Scan for the cell matching the given text and deliver its (X, Y) coordinate at center. 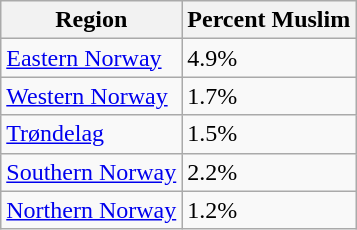
Western Norway (92, 96)
1.5% (269, 134)
Percent Muslim (269, 20)
Eastern Norway (92, 58)
Southern Norway (92, 172)
1.7% (269, 96)
2.2% (269, 172)
Region (92, 20)
Trøndelag (92, 134)
4.9% (269, 58)
Northern Norway (92, 210)
1.2% (269, 210)
